Detect which cell encompasses the target text, then output its [x, y] center coordinate. 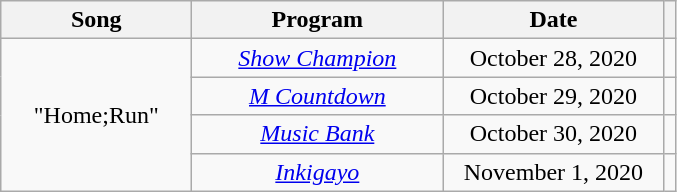
Program [318, 20]
October 28, 2020 [554, 58]
"Home;Run" [96, 115]
Inkigayo [318, 172]
October 30, 2020 [554, 134]
Song [96, 20]
Show Champion [318, 58]
M Countdown [318, 96]
November 1, 2020 [554, 172]
October 29, 2020 [554, 96]
Music Bank [318, 134]
Date [554, 20]
